Capture the cell that displays the provided text and extract its [X, Y] central coordinate. 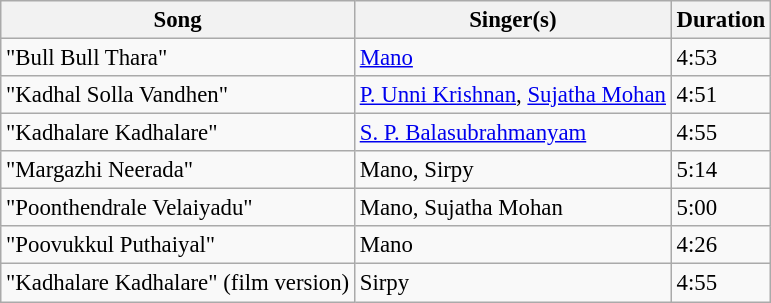
Mano, Sujatha Mohan [512, 208]
"Kadhalare Kadhalare" [178, 133]
4:51 [720, 95]
5:00 [720, 208]
4:53 [720, 58]
5:14 [720, 170]
S. P. Balasubrahmanyam [512, 133]
Duration [720, 20]
"Bull Bull Thara" [178, 58]
Singer(s) [512, 20]
"Margazhi Neerada" [178, 170]
P. Unni Krishnan, Sujatha Mohan [512, 95]
"Poovukkul Puthaiyal" [178, 245]
4:26 [720, 245]
"Kadhal Solla Vandhen" [178, 95]
Song [178, 20]
"Kadhalare Kadhalare" (film version) [178, 283]
Sirpy [512, 283]
Mano, Sirpy [512, 170]
"Poonthendrale Velaiyadu" [178, 208]
